Detect which cell encompasses the target text, then output its (x, y) center coordinate. 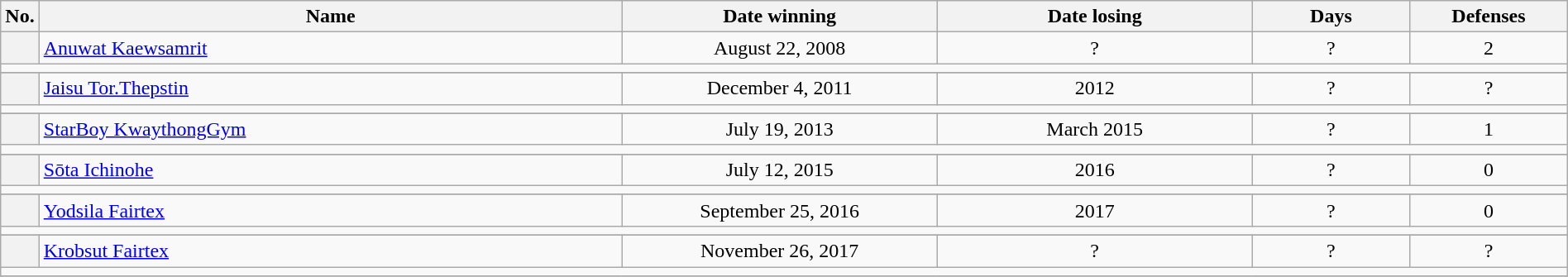
July 19, 2013 (779, 129)
Krobsut Fairtex (331, 251)
November 26, 2017 (779, 251)
Date losing (1095, 17)
Defenses (1489, 17)
September 25, 2016 (779, 210)
2012 (1095, 88)
2016 (1095, 170)
July 12, 2015 (779, 170)
December 4, 2011 (779, 88)
Jaisu Tor.Thepstin (331, 88)
1 (1489, 129)
Yodsila Fairtex (331, 210)
Sōta Ichinohe (331, 170)
2017 (1095, 210)
August 22, 2008 (779, 48)
March 2015 (1095, 129)
No. (20, 17)
Date winning (779, 17)
2 (1489, 48)
StarBoy KwaythongGym (331, 129)
Days (1331, 17)
Anuwat Kaewsamrit (331, 48)
Name (331, 17)
